From the cell containing the given text, extract its center point as [X, Y] coordinate. 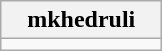
mkhedruli [82, 20]
